Output the (x, y) coordinate of the center of the cell containing the given text.  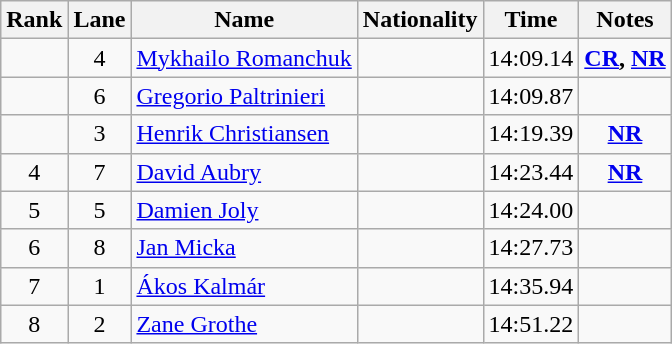
14:09.14 (531, 58)
Notes (625, 20)
Gregorio Paltrinieri (244, 96)
Henrik Christiansen (244, 134)
Lane (100, 20)
David Aubry (244, 172)
2 (100, 324)
Damien Joly (244, 210)
Nationality (420, 20)
CR, NR (625, 58)
Mykhailo Romanchuk (244, 58)
Name (244, 20)
14:24.00 (531, 210)
Jan Micka (244, 248)
14:23.44 (531, 172)
14:51.22 (531, 324)
14:19.39 (531, 134)
Zane Grothe (244, 324)
Time (531, 20)
14:09.87 (531, 96)
1 (100, 286)
Rank (34, 20)
Ákos Kalmár (244, 286)
3 (100, 134)
14:27.73 (531, 248)
14:35.94 (531, 286)
